Find where the given text appears and provide that cell's center as [X, Y] coordinate. 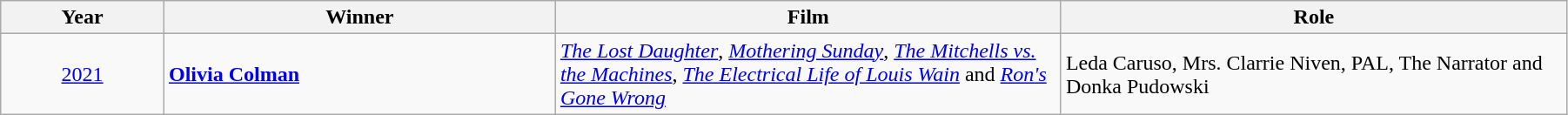
Winner [359, 17]
Year [83, 17]
Film [807, 17]
2021 [83, 74]
Leda Caruso, Mrs. Clarrie Niven, PAL, The Narrator and Donka Pudowski [1314, 74]
The Lost Daughter, Mothering Sunday, The Mitchells vs. the Machines, The Electrical Life of Louis Wain and Ron's Gone Wrong [807, 74]
Role [1314, 17]
Olivia Colman [359, 74]
